Detect which cell encompasses the target text, then output its (X, Y) center coordinate. 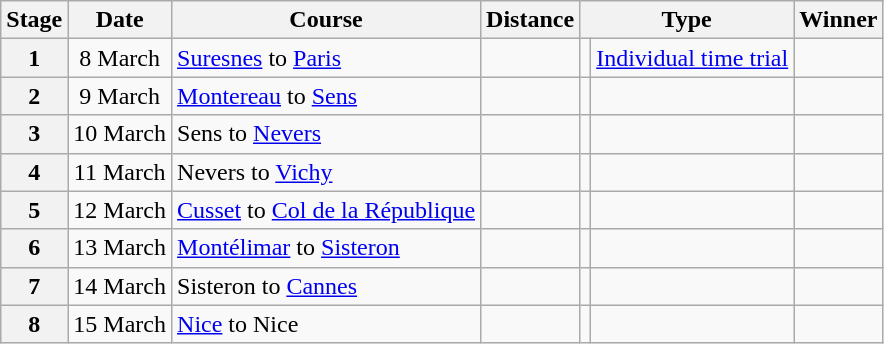
8 March (120, 58)
8 (34, 324)
Cusset to Col de la République (326, 210)
10 March (120, 134)
Date (120, 20)
Sisteron to Cannes (326, 286)
Nevers to Vichy (326, 172)
11 March (120, 172)
13 March (120, 248)
5 (34, 210)
Course (326, 20)
Individual time trial (692, 58)
2 (34, 96)
1 (34, 58)
15 March (120, 324)
7 (34, 286)
Type (687, 20)
6 (34, 248)
Winner (838, 20)
Sens to Nevers (326, 134)
Stage (34, 20)
9 March (120, 96)
4 (34, 172)
3 (34, 134)
Montereau to Sens (326, 96)
12 March (120, 210)
Suresnes to Paris (326, 58)
14 March (120, 286)
Montélimar to Sisteron (326, 248)
Distance (530, 20)
Nice to Nice (326, 324)
